From the cell containing the given text, extract its center point as (X, Y) coordinate. 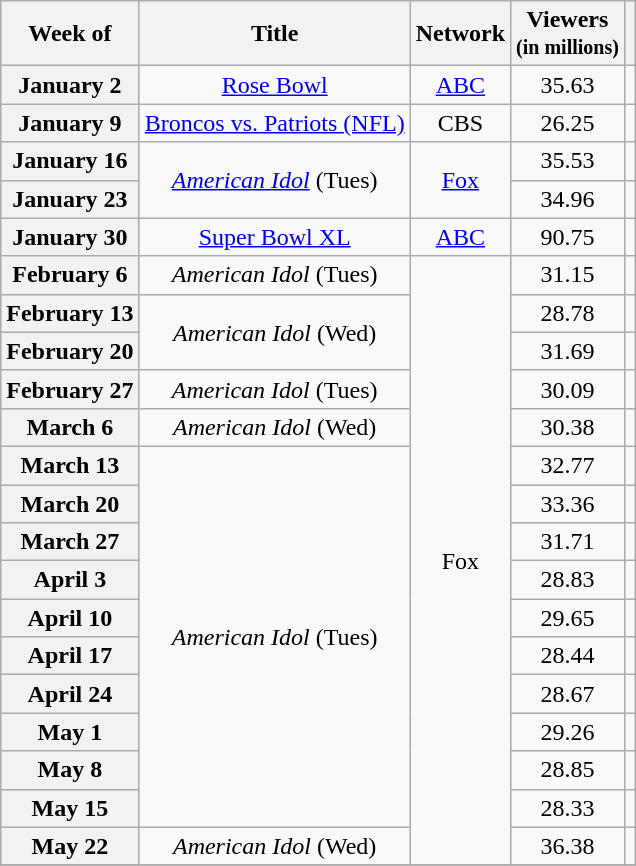
28.83 (568, 580)
36.38 (568, 846)
January 30 (70, 237)
February 13 (70, 313)
28.33 (568, 808)
March 6 (70, 427)
Rose Bowl (274, 85)
May 22 (70, 846)
April 10 (70, 618)
28.78 (568, 313)
90.75 (568, 237)
30.09 (568, 389)
May 15 (70, 808)
28.85 (568, 770)
29.65 (568, 618)
January 23 (70, 199)
May 8 (70, 770)
January 9 (70, 123)
CBS (460, 123)
February 20 (70, 351)
28.44 (568, 656)
33.36 (568, 503)
April 3 (70, 580)
31.15 (568, 275)
29.26 (568, 732)
February 27 (70, 389)
Title (274, 34)
30.38 (568, 427)
January 2 (70, 85)
Network (460, 34)
February 6 (70, 275)
April 17 (70, 656)
26.25 (568, 123)
May 1 (70, 732)
April 24 (70, 694)
Viewers(in millions) (568, 34)
34.96 (568, 199)
Super Bowl XL (274, 237)
January 16 (70, 161)
31.71 (568, 542)
March 13 (70, 465)
31.69 (568, 351)
March 27 (70, 542)
35.63 (568, 85)
Broncos vs. Patriots (NFL) (274, 123)
Week of (70, 34)
March 20 (70, 503)
35.53 (568, 161)
32.77 (568, 465)
28.67 (568, 694)
